Identify which cell holds the provided text, then report its (X, Y) central coordinate. 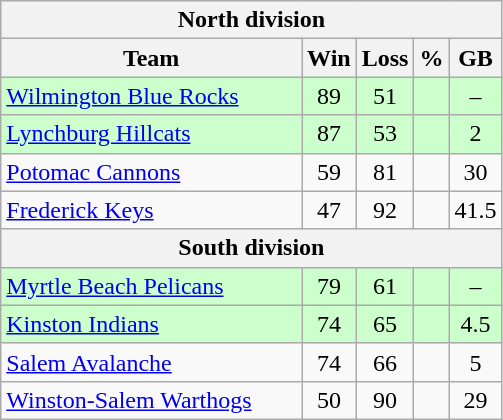
Potomac Cannons (152, 172)
Team (152, 58)
29 (476, 400)
50 (330, 400)
Kinston Indians (152, 324)
79 (330, 286)
66 (385, 362)
47 (330, 210)
5 (476, 362)
Loss (385, 58)
81 (385, 172)
4.5 (476, 324)
Win (330, 58)
GB (476, 58)
30 (476, 172)
41.5 (476, 210)
61 (385, 286)
59 (330, 172)
Salem Avalanche (152, 362)
87 (330, 134)
Wilmington Blue Rocks (152, 96)
Myrtle Beach Pelicans (152, 286)
Winston-Salem Warthogs (152, 400)
Frederick Keys (152, 210)
% (432, 58)
51 (385, 96)
South division (252, 248)
65 (385, 324)
90 (385, 400)
53 (385, 134)
89 (330, 96)
Lynchburg Hillcats (152, 134)
North division (252, 20)
92 (385, 210)
2 (476, 134)
